Capture the cell that displays the provided text and extract its [x, y] central coordinate. 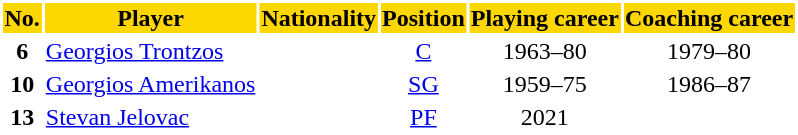
1979–80 [708, 51]
Playing career [544, 18]
13 [22, 117]
1959–75 [544, 84]
Georgios Amerikanos [150, 84]
No. [22, 18]
Nationality [319, 18]
Position [424, 18]
C [424, 51]
1986–87 [708, 84]
1963–80 [544, 51]
2021 [544, 117]
Georgios Trontzos [150, 51]
Coaching career [708, 18]
PF [424, 117]
Stevan Jelovac [150, 117]
10 [22, 84]
Player [150, 18]
SG [424, 84]
6 [22, 51]
